Extract the (x, y) coordinate from the center of the cell holding the provided text.  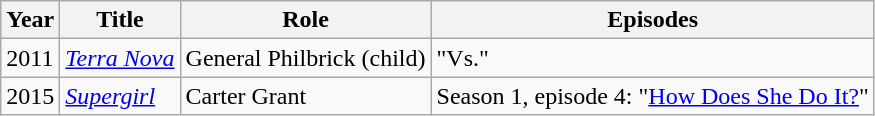
Carter Grant (306, 96)
General Philbrick (child) (306, 58)
"Vs." (652, 58)
2015 (30, 96)
Supergirl (120, 96)
Year (30, 20)
2011 (30, 58)
Title (120, 20)
Role (306, 20)
Season 1, episode 4: "How Does She Do It?" (652, 96)
Terra Nova (120, 58)
Episodes (652, 20)
